Return the [X, Y] coordinate for the center point of the cell that contains the specified text.  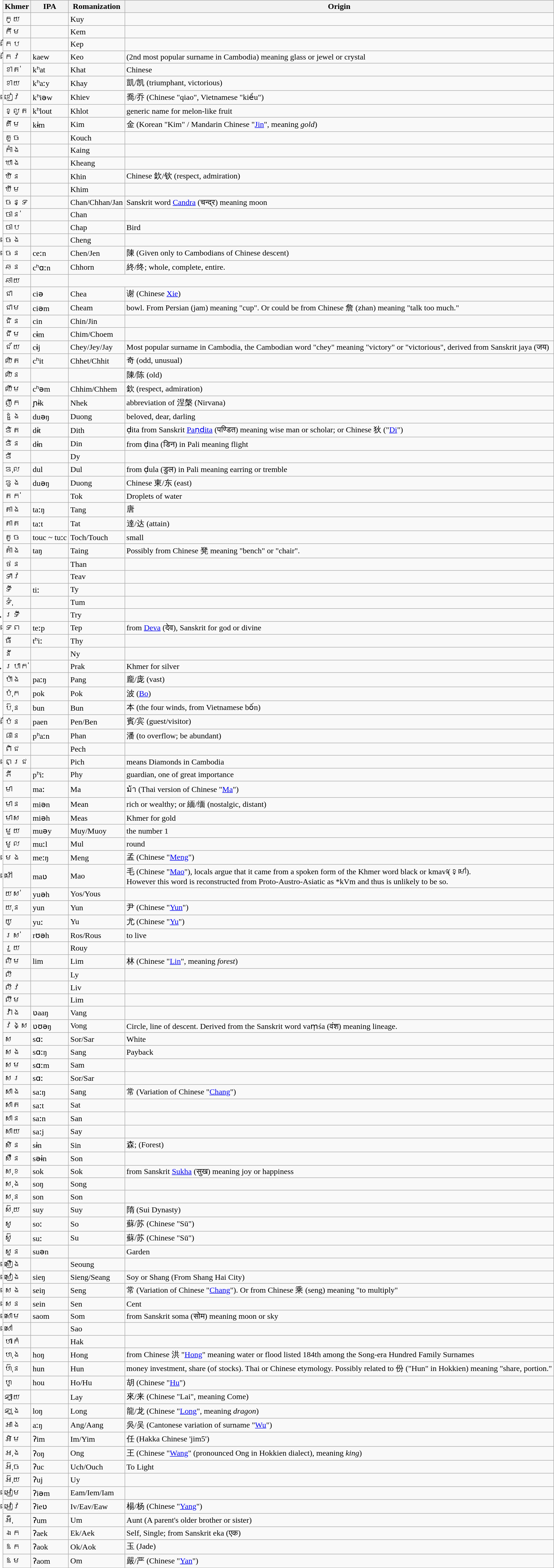
ជាម [17, 308]
Phy [97, 775]
ឡាយ [17, 1397]
Chinese 欽/钦 (respect, admiration) [339, 176]
កឹម [17, 32]
ឱម [17, 1561]
Try [97, 615]
saːt [50, 1105]
王 (Chinese "Wang" (pronounced Ong in Hokkien dialect), meaning king) [339, 1454]
សម [17, 1065]
Tang [97, 510]
Cheng [97, 240]
Aunt (A parent's older brother or sister) [339, 1520]
Mean [97, 804]
ม้า (Thai version of Chinese "Ma") [339, 789]
សុង [17, 1184]
Ok/Aok [97, 1547]
rʊəh [50, 935]
Droplets of water [339, 496]
ʋʊəŋ [50, 1026]
Garden [339, 1252]
欽 (respect, admiration) [339, 389]
Sen [97, 1304]
Uy [97, 1480]
paːŋ [50, 680]
cɨj [50, 347]
មេង [17, 857]
Hong [97, 1355]
to live [339, 935]
guardian, one of great importance [339, 775]
លី [17, 975]
cin [50, 321]
Long [97, 1411]
Khay [97, 83]
sɨn [50, 1145]
dul [50, 469]
IPA [50, 7]
常 (Variation of Chinese "Chang") [339, 1092]
Khim [97, 190]
sieŋ [50, 1277]
ប៊ុន [17, 708]
ទាវ [17, 577]
suən [50, 1252]
dɨn [50, 444]
sein [50, 1304]
龐/庞 (vast) [339, 680]
ទី [17, 590]
ʔieʋ [50, 1507]
ឃាង [17, 163]
谢 (Chinese Xie) [339, 294]
Payback [339, 1052]
money investment, share (of stocks). Thai or Chinese etymology. Possibly related to 份 ("Hun" in Hokkien) meaning "share, portion." [339, 1369]
Om [97, 1561]
ចាប [17, 227]
Kep [97, 44]
Prak [97, 666]
aːŋ [50, 1425]
from ḍina (डिन) in Pali meaning flight [339, 444]
អុង [17, 1454]
Sanskrit word Candra (चन्द्र) meaning moon [339, 202]
ដួង [17, 417]
ជិន [17, 321]
San [97, 1118]
Khmer [17, 7]
អ៊ុំ [17, 1520]
ផាន [17, 736]
Chen/Jen [97, 253]
ទ្រី [17, 615]
seiŋ [50, 1290]
bowl. From Persian (jam) meaning "cup". Or could be from Chinese 詹 (zhan) meaning "talk too much." [339, 308]
(2nd most popular surname in Cambodia) meaning glass or jewel or crystal [339, 57]
Sat [97, 1105]
យុន [17, 908]
ចន្ទ [17, 202]
ʔim [50, 1439]
潘 (to overflow; be abundant) [339, 736]
soː [50, 1224]
តក់ [17, 496]
នី [17, 654]
Ros/Rous [97, 935]
Kim [97, 124]
Circle, line of descent. Derived from the Sanskrit word vaṃśa (वंश) meaning lineage. [339, 1026]
Chap [97, 227]
喬/乔 (Chinese "qiao", Vietnamese "kiều") [339, 97]
陳 (Given only to Cambodians of Chinese descent) [339, 253]
Keo [97, 57]
yun [50, 908]
សឿង [17, 1265]
cɨm [50, 334]
beloved, dear, darling [339, 417]
Sam [97, 1065]
Meas [97, 818]
Din [97, 444]
abbreviation of 涅槃 (Nirvana) [339, 403]
本 (the four winds, from Vietnamese bốn) [339, 708]
Khlot [97, 111]
លីវ [17, 987]
陳/陈 (old) [339, 375]
ថន [17, 564]
ប៉ែន [17, 722]
ឌិត [17, 430]
rich or wealthy; or 緬/缅 (nostalgic, distant) [339, 804]
suː [50, 1238]
Chhorn [97, 268]
from Sanskrit Sukha (सुख) meaning joy or happiness [339, 1171]
សង [17, 1052]
Pich [97, 762]
saom [50, 1316]
touc ~ tuːc [50, 537]
ʔiəm [50, 1493]
Soy or Shang (From Shang Hai City) [339, 1277]
រួយ [17, 948]
សឺន [17, 1159]
miən [50, 804]
Yu [97, 922]
from Sanskrit soma (सोम) meaning moon or sky [339, 1316]
Song [97, 1184]
hun [50, 1369]
Than [97, 564]
玉 (Jade) [339, 1547]
Ang/Aang [97, 1425]
គួច [17, 138]
bun [50, 708]
គឹម [17, 124]
唐 [339, 510]
yuəh [50, 894]
ឌុល [17, 469]
មាន [17, 804]
ប៉ុក [17, 694]
cʰɑːn [50, 268]
sɑːm [50, 1065]
pʰaːn [50, 736]
កាំង [17, 150]
ទុំ [17, 603]
ខាយ [17, 83]
the number 1 [339, 831]
Bird [339, 227]
សៀង [17, 1277]
តាត [17, 524]
ចាន់ [17, 215]
ម៉ៅ [17, 876]
ឆាយ [17, 281]
Dy [97, 456]
Seng [97, 1290]
Ma [97, 789]
胡 (Chinese "Hu") [339, 1383]
មូល [17, 844]
សាត [17, 1105]
Pech [97, 749]
soŋ [50, 1184]
ឆន [17, 268]
អៀវ [17, 1507]
miəh [50, 818]
pʰiː [50, 775]
Kuy [97, 19]
Khmer for gold [339, 818]
ឃីម [17, 190]
Romanization [97, 7]
終/终; whole, complete, entire. [339, 268]
Pang [97, 680]
from ḍula (डुल) in Pali meaning earring or tremble [339, 469]
金 (Korean "Kim" / Mandarin Chinese "Jin", meaning gold) [339, 124]
kʰlout [50, 111]
Vong [97, 1026]
Kaing [97, 150]
cʰəm [50, 389]
Lay [97, 1397]
sok [50, 1171]
តាំង [17, 551]
ciə [50, 294]
កែវ [17, 57]
kaew [50, 57]
Tat [97, 524]
Meng [97, 857]
Ty [97, 590]
Mao [97, 876]
ប៉ាង [17, 680]
សាន [17, 1118]
Tok [97, 496]
吳/吴 (Cantonese variation of surname "Wu") [339, 1425]
lim [50, 962]
Cheam [97, 308]
សេង [17, 1290]
ពេជ្រ [17, 762]
Khat [97, 70]
សោម [17, 1316]
maʋ [50, 876]
សុន [17, 1196]
sɑːŋ [50, 1052]
ʔuj [50, 1480]
អាង [17, 1425]
រស់ [17, 935]
muːl [50, 844]
Muy/Muoy [97, 831]
Sieng/Seang [97, 1277]
លិម [17, 962]
សាយ [17, 1132]
សិន [17, 1145]
យូ [17, 922]
Bun [97, 708]
Sin [97, 1145]
ស៊ូ [17, 1238]
yuː [50, 922]
Su [97, 1238]
ហាក៉ [17, 1342]
Liv [97, 987]
វង្ស [17, 1026]
Toch/Touch [97, 537]
Thy [97, 641]
Tum [97, 603]
ʔaom [50, 1561]
Uch/Ouch [97, 1467]
Tep [97, 628]
常 (Variation of Chinese "Chang"). Or from Chinese 乘 (seng) meaning "to multiply" [339, 1290]
សួន [17, 1252]
ជា [17, 294]
Pok [97, 694]
សៅ [17, 1329]
ឌួង [17, 483]
ទេព [17, 628]
hoŋ [50, 1355]
Ho/Hu [97, 1383]
林 (Chinese "Lin", meaning forest) [339, 962]
So [97, 1224]
Iv/Eav/Eaw [97, 1507]
Yun [97, 908]
cʰit [50, 361]
ញឹក [17, 403]
Chin/Jin [97, 321]
ប្រាក់ [17, 666]
ឌិន [17, 444]
Taing [97, 551]
ពិជ [17, 749]
ស៊ុយ [17, 1210]
Chhet/Chhit [97, 361]
Sao [97, 1329]
Hak [97, 1342]
small [339, 537]
來/来 (Chinese "Lai", meaning Come) [339, 1397]
Seoung [97, 1265]
White [339, 1039]
kʰaːy [50, 83]
Chinese [339, 70]
Say [97, 1132]
Possibly from Chinese 凳 meaning "bench" or "chair". [339, 551]
tʰiː [50, 641]
Khiev [97, 97]
taːt [50, 524]
ʔum [50, 1520]
Chan [97, 215]
ចេន [17, 253]
អៀម [17, 1493]
Chinese 東/东 (east) [339, 483]
meːŋ [50, 857]
ធី [17, 641]
Im/Yim [97, 1439]
Vang [97, 1013]
ឯក [17, 1533]
សាង [17, 1092]
មាស [17, 818]
Eam/Iem/Iam [97, 1493]
To Light [339, 1467]
Kouch [97, 138]
Chea [97, 294]
Chim/Choem [97, 334]
កូយ [17, 19]
Rouy [97, 948]
任 (Hakka Chinese 'jim5') [339, 1439]
Yos/Yous [97, 894]
Sok [97, 1171]
យស់ [17, 894]
ស [17, 1039]
ឱក [17, 1547]
teːp [50, 628]
muəy [50, 831]
kɨm [50, 124]
ɲɨk [50, 403]
pok [50, 694]
ហូ [17, 1383]
Teav [97, 577]
សេន [17, 1304]
វ៉ាង [17, 1013]
Mul [97, 844]
tiː [50, 590]
Self, Single; from Sanskrit eka (एक) [339, 1533]
隋 (Sui Dynasty) [339, 1210]
Ly [97, 975]
ឌី [17, 456]
សរ [17, 1078]
奇 (odd, unusual) [339, 361]
Suy [97, 1210]
អ៊ុច [17, 1467]
taːŋ [50, 510]
Chhim/Chhem [97, 389]
Khin [97, 176]
សុខ [17, 1171]
ឡុង [17, 1411]
ឃិន [17, 176]
មា [17, 789]
凱/凯 (triumphant, victorious) [339, 83]
ʋaaŋ [50, 1013]
ceːn [50, 253]
kʰat [50, 70]
from Chinese 洪 "Hong" meaning water or flood listed 184th among the Song-era Hundred Family Surnames [339, 1355]
ឈិន [17, 375]
səɨn [50, 1159]
Origin [339, 7]
Ong [97, 1454]
round [339, 844]
ខៀវ [17, 97]
ʔaok [50, 1547]
Ny [97, 654]
តាង [17, 510]
កែប [17, 44]
楊/杨 (Chinese "Yang") [339, 1507]
saːj [50, 1132]
Kheang [97, 163]
Nhek [97, 403]
saːŋ [50, 1092]
maː [50, 789]
ʔaek [50, 1533]
ជឹម [17, 334]
龍/龙 (Chinese "Long", meaning dragon) [339, 1411]
generic name for melon-like fruit [339, 111]
suy [50, 1210]
paen [50, 722]
孟 (Chinese "Meng") [339, 857]
ជ័យ [17, 347]
尹 (Chinese "Yun") [339, 908]
loŋ [50, 1411]
លឹម [17, 1000]
森; (Forest) [339, 1145]
hou [50, 1383]
Chey/Jey/Jay [97, 347]
ចេង [17, 240]
Pen/Ben [97, 722]
ciəm [50, 308]
Cent [339, 1304]
Kem [97, 32]
ḍita from Sanskrit Paṇḍita (पण्डित) meaning wise man or scholar; or Chinese 狄 ("Di") [339, 430]
Phan [97, 736]
Dul [97, 469]
saːn [50, 1118]
ភី [17, 775]
Most popular surname in Cambodia, the Cambodian word "chey" meaning "victory" or "victorious", derived from Sanskrit jaya (जय) [339, 347]
ឈិត [17, 361]
波 (Bo) [339, 694]
son [50, 1196]
Chan/Chhan/Jan [97, 202]
Khmer for silver [339, 666]
Ek/Aek [97, 1533]
Hun [97, 1369]
ឈឹម [17, 389]
Um [97, 1520]
kʰiəw [50, 97]
嚴/严 (Chinese "Yan") [339, 1561]
賓/宾 (guest/visitor) [339, 722]
អ៊ុយ [17, 1480]
ខ្លូត [17, 111]
means Diamonds in Cambodia [339, 762]
Som [97, 1316]
តូច [17, 537]
尤 (Chinese "Yu") [339, 922]
មួយ [17, 831]
ហុង [17, 1355]
សូ [17, 1224]
ហ៊ុន [17, 1369]
Dith [97, 430]
from Deva (देव), Sanskrit for god or divine [339, 628]
達/达 (attain) [339, 524]
អិម [17, 1439]
ខាត់ [17, 70]
dɨt [50, 430]
ʔuc [50, 1467]
ʔoŋ [50, 1454]
taŋ [50, 551]
